Extract the [x, y] coordinate from the center of the cell holding the provided text.  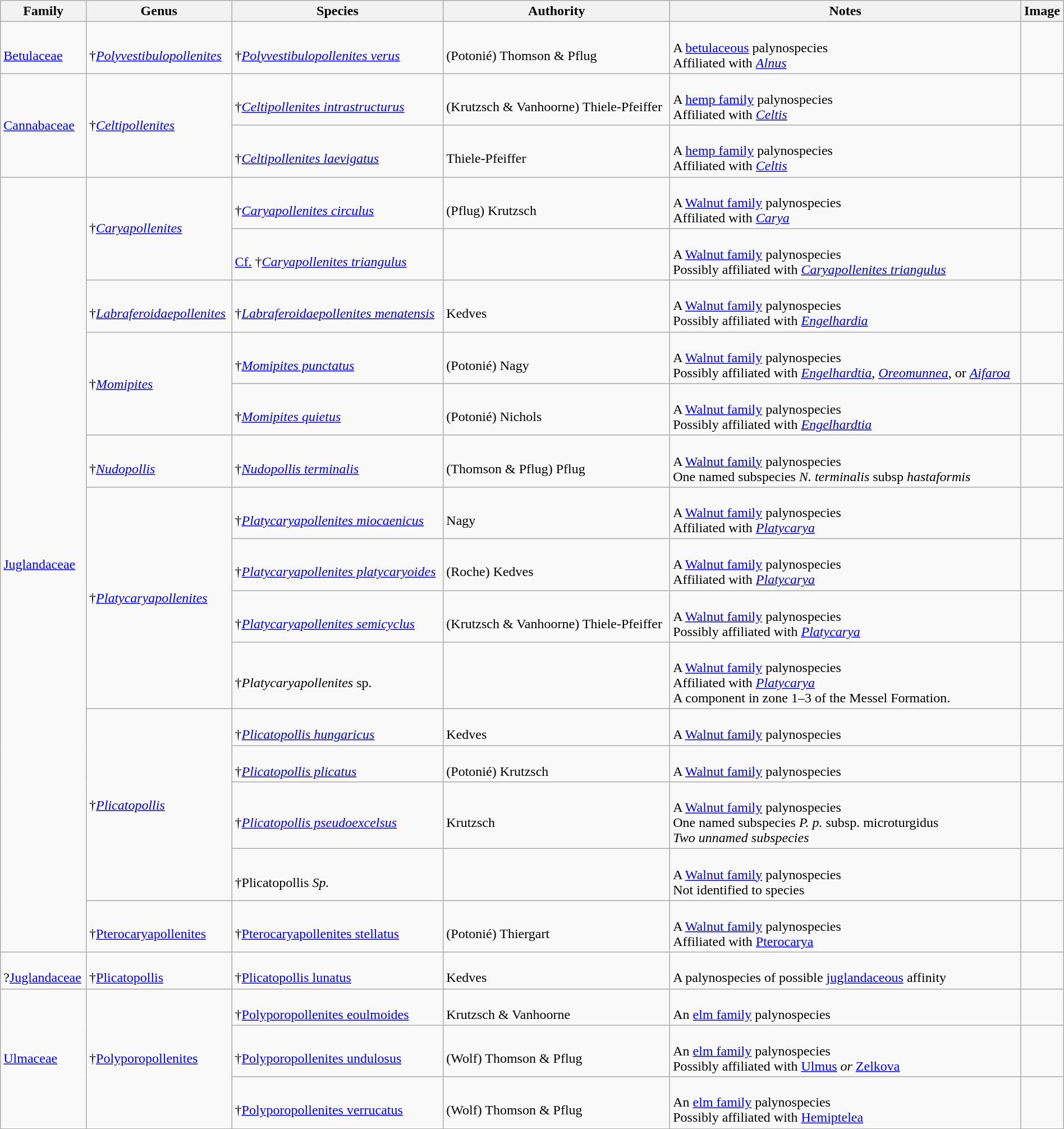
Cannabaceae [44, 125]
†Celtipollenites laevigatus [338, 151]
†Celtipollenites [159, 125]
Krutzsch [557, 815]
†Polyvestibulopollenites verus [338, 48]
†Platycaryapollenites sp. [338, 676]
A Walnut family palynospeciesPossibly affiliated with Engelhardtia [845, 409]
A Walnut family palynospeciesPossibly affiliated with Platycarya [845, 616]
Genus [159, 11]
†Plicatopollis Sp. [338, 875]
Authority [557, 11]
†Labraferoidaepollenites [159, 306]
†Polyvestibulopollenites [159, 48]
†Platycaryapollenites miocaenicus [338, 513]
A Walnut family palynospeciesAffiliated with Pterocarya [845, 926]
(Potonié) Nichols [557, 409]
†Pterocaryapollenites stellatus [338, 926]
†Labraferoidaepollenites menatensis [338, 306]
†Caryapollenites circulus [338, 203]
Cf. †Caryapollenites triangulus [338, 254]
Thiele-Pfeiffer [557, 151]
A Walnut family palynospecies One named subspecies P. p. subsp. microturgidus Two unnamed subspecies [845, 815]
†Platycaryapollenites semicyclus [338, 616]
†Caryapollenites [159, 228]
†Celtipollenites intrastructurus [338, 99]
†Pterocaryapollenites [159, 926]
Family [44, 11]
A Walnut family palynospecies Not identified to species [845, 875]
A Walnut family palynospeciesPossibly affiliated with Engelhardia [845, 306]
Betulaceae [44, 48]
An elm family palynospecies [845, 1007]
Species [338, 11]
A Walnut family palynospeciesOne named subspecies N. terminalis subsp hastaformis [845, 461]
†Polyporopollenites eoulmoides [338, 1007]
Notes [845, 11]
†Polyporopollenites [159, 1059]
?Juglandaceae [44, 970]
An elm family palynospecies Possibly affiliated with Ulmus or Zelkova [845, 1051]
(Pflug) Krutzsch [557, 203]
Nagy [557, 513]
†Platycaryapollenites [159, 597]
†Plicatopollis hungaricus [338, 728]
Krutzsch & Vanhoorne [557, 1007]
(Potonié) Thiergart [557, 926]
†Plicatopollis lunatus [338, 970]
†Momipites [159, 383]
(Potonié) Krutzsch [557, 764]
†Momipites quietus [338, 409]
Juglandaceae [44, 565]
†Polyporopollenites undulosus [338, 1051]
A betulaceous palynospeciesAffiliated with Alnus [845, 48]
(Potonié) Nagy [557, 358]
†Plicatopollis pseudoexcelsus [338, 815]
†Plicatopollis plicatus [338, 764]
A Walnut family palynospecies Possibly affiliated with Caryapollenites triangulus [845, 254]
A palynospecies of possible juglandaceous affinity [845, 970]
An elm family palynospecies Possibly affiliated with Hemiptelea [845, 1103]
†Nudopollis [159, 461]
(Potonié) Thomson & Pflug [557, 48]
†Nudopollis terminalis [338, 461]
†Momipites punctatus [338, 358]
A Walnut family palynospeciesAffiliated with Carya [845, 203]
(Roche) Kedves [557, 564]
A Walnut family palynospeciesPossibly affiliated with Engelhardtia, Oreomunnea, or Aifaroa [845, 358]
†Platycaryapollenites platycaryoides [338, 564]
Ulmaceae [44, 1059]
(Thomson & Pflug) Pflug [557, 461]
A Walnut family palynospeciesAffiliated with PlatycaryaA component in zone 1–3 of the Messel Formation. [845, 676]
Image [1043, 11]
†Polyporopollenites verrucatus [338, 1103]
